From the cell containing the given text, extract its center point as [x, y] coordinate. 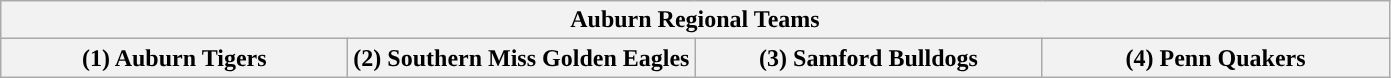
(3) Samford Bulldogs [868, 58]
Auburn Regional Teams [695, 20]
(4) Penn Quakers [1216, 58]
(1) Auburn Tigers [174, 58]
(2) Southern Miss Golden Eagles [522, 58]
